Scan for the cell matching the given text and deliver its (x, y) coordinate at center. 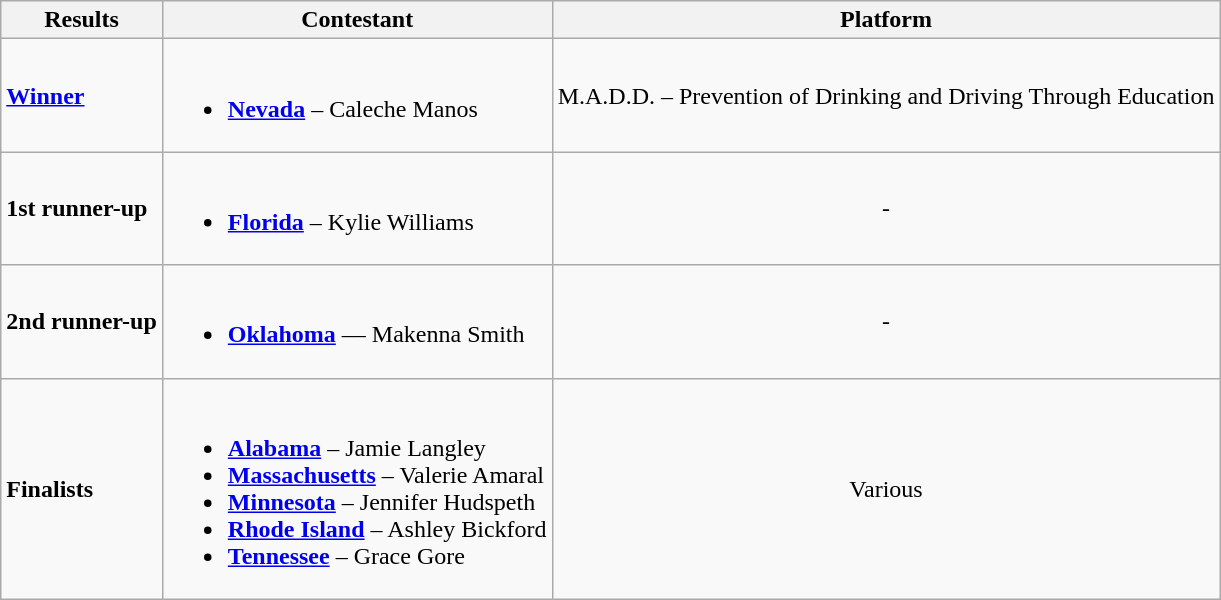
2nd runner-up (82, 322)
Alabama – Jamie Langley Massachusetts – Valerie Amaral Minnesota – Jennifer Hudspeth Rhode Island – Ashley Bickford Tennessee – Grace Gore (357, 488)
Results (82, 20)
Finalists (82, 488)
Contestant (357, 20)
M.A.D.D. – Prevention of Drinking and Driving Through Education (886, 96)
Florida – Kylie Williams (357, 208)
Nevada – Caleche Manos (357, 96)
1st runner-up (82, 208)
Oklahoma –– Makenna Smith (357, 322)
Platform (886, 20)
Various (886, 488)
Winner (82, 96)
